Output the (X, Y) coordinate of the center of the cell containing the given text.  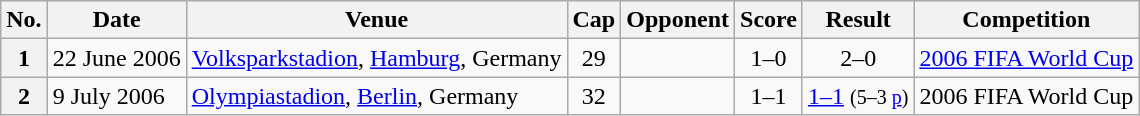
Venue (376, 20)
9 July 2006 (116, 96)
Result (858, 20)
32 (594, 96)
Date (116, 20)
22 June 2006 (116, 58)
1–1 (5–3 p) (858, 96)
Opponent (678, 20)
29 (594, 58)
2–0 (858, 58)
2 (24, 96)
1–0 (769, 58)
No. (24, 20)
1–1 (769, 96)
Cap (594, 20)
1 (24, 58)
Score (769, 20)
Volksparkstadion, Hamburg, Germany (376, 58)
Competition (1026, 20)
Olympiastadion, Berlin, Germany (376, 96)
